Detect which cell encompasses the target text, then output its (X, Y) center coordinate. 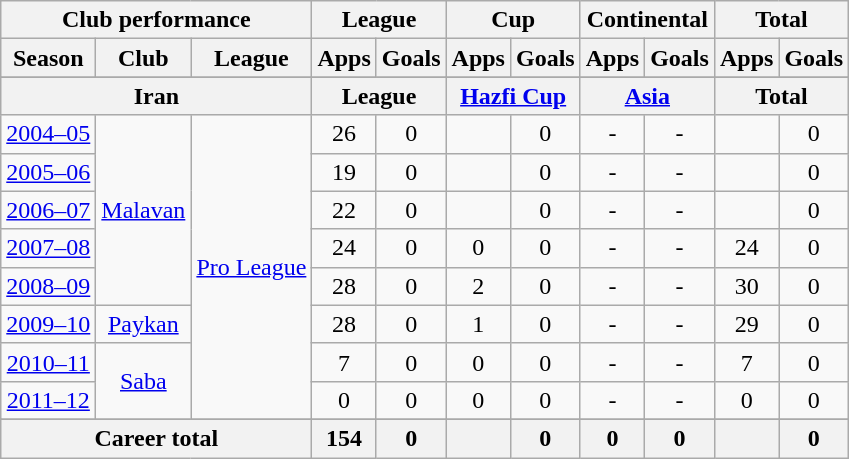
1 (478, 324)
Malavan (144, 210)
Season (48, 58)
Continental (647, 20)
Paykan (144, 324)
19 (344, 172)
Club performance (156, 20)
Saba (144, 381)
2010–11 (48, 362)
26 (344, 134)
Iran (156, 96)
2007–08 (48, 248)
22 (344, 210)
29 (746, 324)
2005–06 (48, 172)
Hazfi Cup (513, 96)
Career total (156, 438)
2004–05 (48, 134)
2011–12 (48, 400)
Club (144, 58)
2 (478, 286)
Pro League (252, 267)
2006–07 (48, 210)
Asia (647, 96)
2008–09 (48, 286)
30 (746, 286)
Cup (513, 20)
2009–10 (48, 324)
154 (344, 438)
